From the cell containing the given text, extract its center point as [x, y] coordinate. 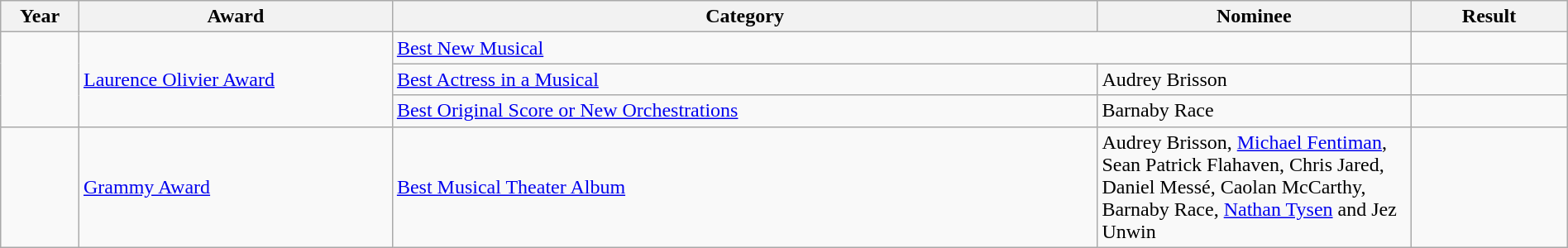
Best New Musical [901, 48]
Category [744, 17]
Best Actress in a Musical [744, 79]
Best Original Score or New Orchestrations [744, 111]
Barnaby Race [1254, 111]
Award [235, 17]
Laurence Olivier Award [235, 79]
Audrey Brisson, Michael Fentiman, Sean Patrick Flahaven, Chris Jared, Daniel Messé, Caolan McCarthy, Barnaby Race, Nathan Tysen and Jez Unwin [1254, 187]
Grammy Award [235, 187]
Result [1489, 17]
Best Musical Theater Album [744, 187]
Year [40, 17]
Audrey Brisson [1254, 79]
Nominee [1254, 17]
